Locate the cell with the specified text and output its (x, y) center coordinate. 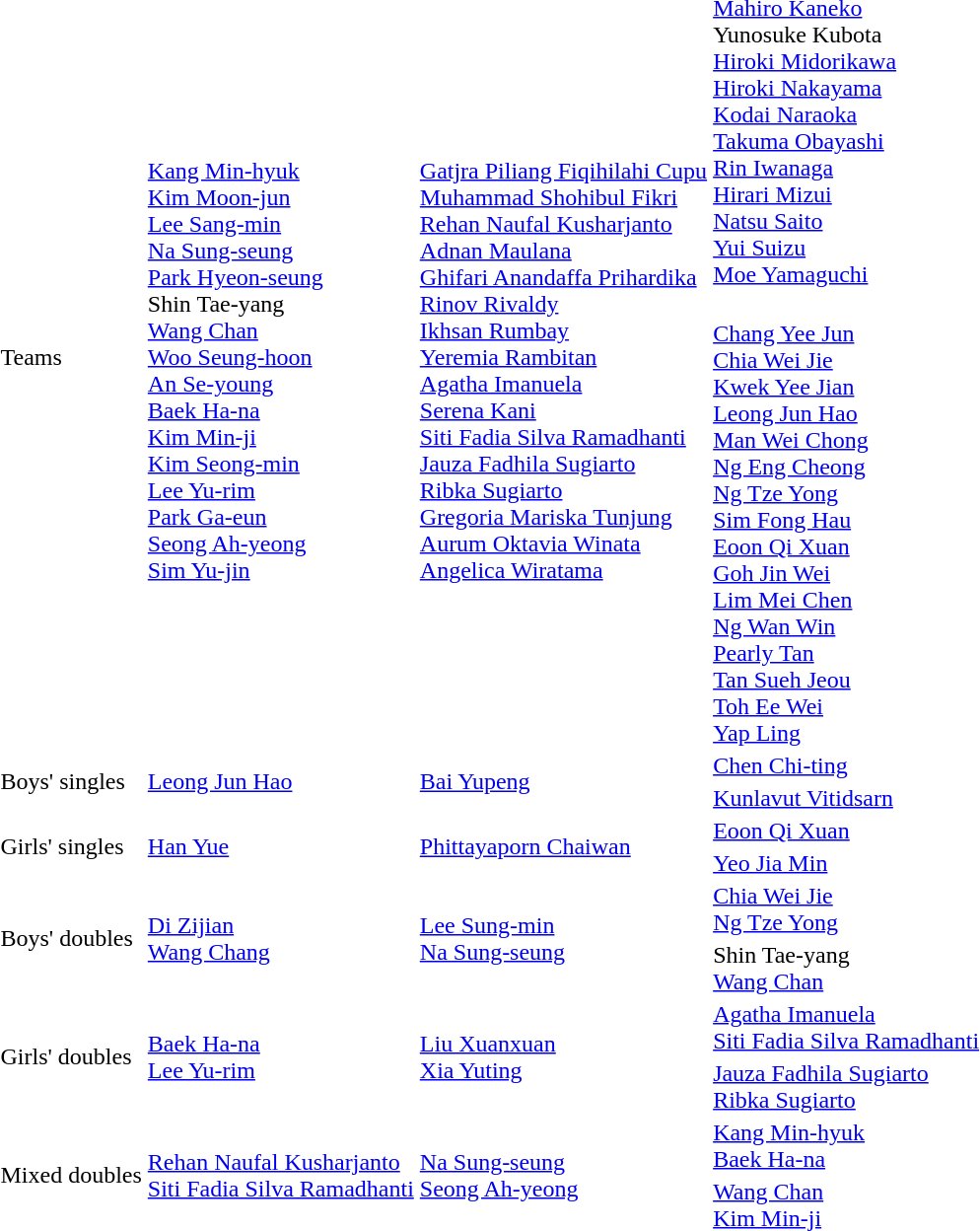
Han Yue (280, 846)
Di Zijian Wang Chang (280, 939)
Bai Yupeng (563, 781)
Leong Jun Hao (280, 781)
Baek Ha-na Lee Yu-rim (280, 1057)
Liu Xuanxuan Xia Yuting (563, 1057)
Phittayaporn Chaiwan (563, 846)
Lee Sung-min Na Sung-seung (563, 939)
